Return [x, y] of the center of cell containing provided text 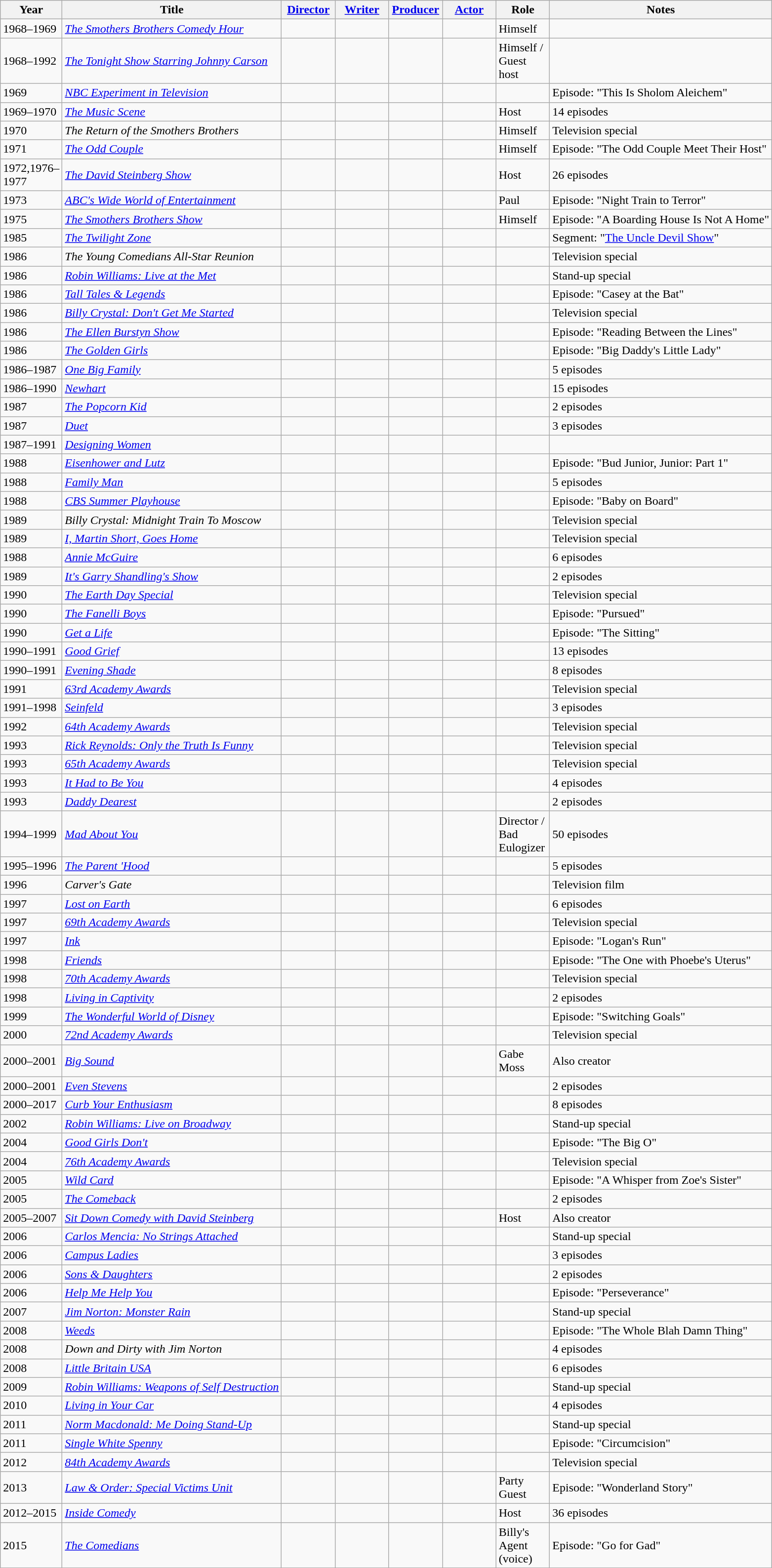
Duet [172, 426]
One Big Family [172, 369]
The Ellen Burstyn Show [172, 332]
The Smothers Brothers Comedy Hour [172, 29]
1991–1998 [32, 708]
2002 [32, 1124]
Episode: "Baby on Board" [661, 501]
1968–1969 [32, 29]
Tall Tales & Legends [172, 294]
69th Academy Awards [172, 923]
Rick Reynolds: Only the Truth Is Funny [172, 745]
Episode: "The Big O" [661, 1142]
The Tonight Show Starring Johnny Carson [172, 61]
Producer [416, 10]
Lost on Earth [172, 903]
The Parent 'Hood [172, 866]
1986–1990 [32, 388]
Sons & Daughters [172, 1274]
1985 [32, 238]
Even Stevens [172, 1086]
15 episodes [661, 388]
2000 [32, 1035]
2005–2007 [32, 1217]
Actor [469, 10]
Big Sound [172, 1061]
Billy's Agent (voice) [523, 1545]
Inside Comedy [172, 1513]
Seinfeld [172, 708]
Good Grief [172, 651]
13 episodes [661, 651]
The Wonderful World of Disney [172, 1016]
Little Britain USA [172, 1368]
Curb Your Enthusiasm [172, 1105]
Year [32, 10]
Episode: "Reading Between the Lines" [661, 332]
Director [308, 10]
65th Academy Awards [172, 764]
The Odd Couple [172, 149]
1972,1976–1977 [32, 175]
1996 [32, 885]
Himself / Guest host [523, 61]
Evening Shade [172, 670]
The Comedians [172, 1545]
Family Man [172, 482]
Living in Your Car [172, 1406]
Episode: "Big Daddy's Little Lady" [661, 351]
The Return of the Smothers Brothers [172, 130]
The Fanelli Boys [172, 614]
Annie McGuire [172, 557]
2015 [32, 1545]
The Popcorn Kid [172, 407]
72nd Academy Awards [172, 1035]
Episode: "Wonderland Story" [661, 1488]
Party Guest [523, 1488]
Gabe Moss [523, 1061]
Episode: "This Is Sholom Aleichem" [661, 93]
Robin Williams: Live on Broadway [172, 1124]
64th Academy Awards [172, 726]
Television film [661, 885]
The Earth Day Special [172, 595]
Mad About You [172, 834]
Billy Crystal: Don't Get Me Started [172, 313]
1969–1970 [32, 112]
Wild Card [172, 1180]
1970 [32, 130]
1975 [32, 219]
Robin Williams: Weapons of Self Destruction [172, 1387]
1986–1987 [32, 369]
1992 [32, 726]
Living in Captivity [172, 998]
I, Martin Short, Goes Home [172, 538]
Episode: "Perseverance" [661, 1293]
The Young Comedians All-Star Reunion [172, 256]
Episode: "Logan's Run" [661, 941]
1991 [32, 689]
Notes [661, 10]
2012–2015 [32, 1513]
The David Steinberg Show [172, 175]
Episode: "The Sitting" [661, 633]
Single White Spenny [172, 1443]
Down and Dirty with Jim Norton [172, 1349]
1968–1992 [32, 61]
2007 [32, 1312]
50 episodes [661, 834]
2009 [32, 1387]
Episode: "A Boarding House Is Not A Home" [661, 219]
2013 [32, 1488]
Weeds [172, 1330]
Role [523, 10]
Episode: "A Whisper from Zoe's Sister" [661, 1180]
Episode: "Night Train to Terror" [661, 200]
ABC's Wide World of Entertainment [172, 200]
Campus Ladies [172, 1255]
14 episodes [661, 112]
Episode: "Circumcision" [661, 1443]
2012 [32, 1462]
1987–1991 [32, 444]
Jim Norton: Monster Rain [172, 1312]
The Comeback [172, 1199]
Designing Women [172, 444]
Episode: "The One with Phoebe's Uterus" [661, 960]
63rd Academy Awards [172, 689]
2010 [32, 1406]
1971 [32, 149]
Writer [363, 10]
2000–2017 [32, 1105]
Billy Crystal: Midnight Train To Moscow [172, 520]
Paul [523, 200]
Help Me Help You [172, 1293]
26 episodes [661, 175]
CBS Summer Playhouse [172, 501]
Title [172, 10]
Sit Down Comedy with David Steinberg [172, 1217]
Friends [172, 960]
Episode: "Switching Goals" [661, 1016]
Good Girls Don't [172, 1142]
Daddy Dearest [172, 802]
Segment: "The Uncle Devil Show" [661, 238]
Episode: "The Whole Blah Damn Thing" [661, 1330]
Get a Life [172, 633]
Ink [172, 941]
The Golden Girls [172, 351]
Episode: "Bud Junior, Junior: Part 1" [661, 463]
Carlos Mencia: No Strings Attached [172, 1237]
Robin Williams: Live at the Met [172, 275]
1994–1999 [32, 834]
Norm Macdonald: Me Doing Stand-Up [172, 1424]
70th Academy Awards [172, 979]
Law & Order: Special Victims Unit [172, 1488]
Episode: "Go for Gad" [661, 1545]
1969 [32, 93]
It's Garry Shandling's Show [172, 576]
1995–1996 [32, 866]
Newhart [172, 388]
It Had to Be You [172, 783]
The Smothers Brothers Show [172, 219]
Eisenhower and Lutz [172, 463]
NBC Experiment in Television [172, 93]
36 episodes [661, 1513]
Episode: "The Odd Couple Meet Their Host" [661, 149]
Episode: "Pursued" [661, 614]
The Music Scene [172, 112]
1999 [32, 1016]
Carver's Gate [172, 885]
76th Academy Awards [172, 1161]
84th Academy Awards [172, 1462]
Director / Bad Eulogizer [523, 834]
1973 [32, 200]
Episode: "Casey at the Bat" [661, 294]
The Twilight Zone [172, 238]
